Find where the given text appears and provide that cell's center as [x, y] coordinate. 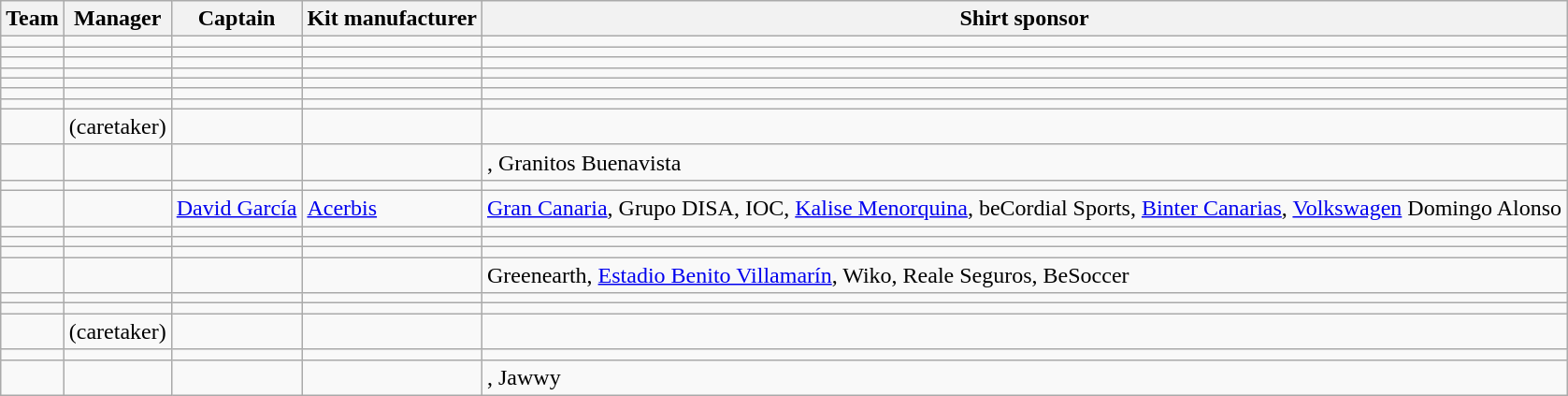
, Granitos Buenavista [1024, 162]
, Jawwy [1024, 377]
Greenearth, Estadio Benito Villamarín, Wiko, Reale Seguros, BeSoccer [1024, 275]
David García [237, 208]
Acerbis [393, 208]
Captain [237, 19]
Gran Canaria, Grupo DISA, IOC, Kalise Menorquina, beCordial Sports, Binter Canarias, Volkswagen Domingo Alonso [1024, 208]
Team [33, 19]
Shirt sponsor [1024, 19]
Manager [118, 19]
Kit manufacturer [393, 19]
